Search for the cell housing the specified text and yield its (x, y) center coordinate. 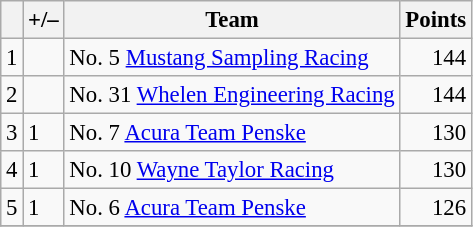
No. 31 Whelen Engineering Racing (232, 95)
+/– (44, 20)
No. 6 Acura Team Penske (232, 208)
No. 5 Mustang Sampling Racing (232, 58)
126 (436, 208)
5 (12, 208)
4 (12, 170)
Team (232, 20)
No. 7 Acura Team Penske (232, 133)
3 (12, 133)
Points (436, 20)
No. 10 Wayne Taylor Racing (232, 170)
2 (12, 95)
